Scan for the cell matching the given text and deliver its (x, y) coordinate at center. 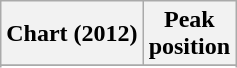
Peakposition (189, 34)
Chart (2012) (72, 34)
